Return the [X, Y] coordinate for the center point of the cell that contains the specified text.  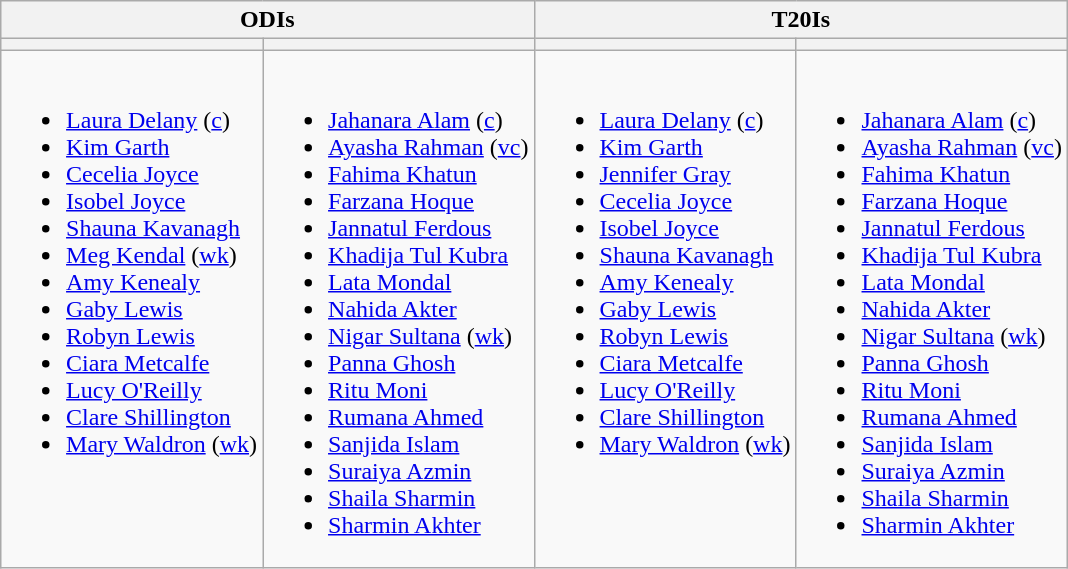
T20Is [800, 20]
ODIs [268, 20]
